Determine the [x, y] coordinate at the center of the cell enclosing the given text.  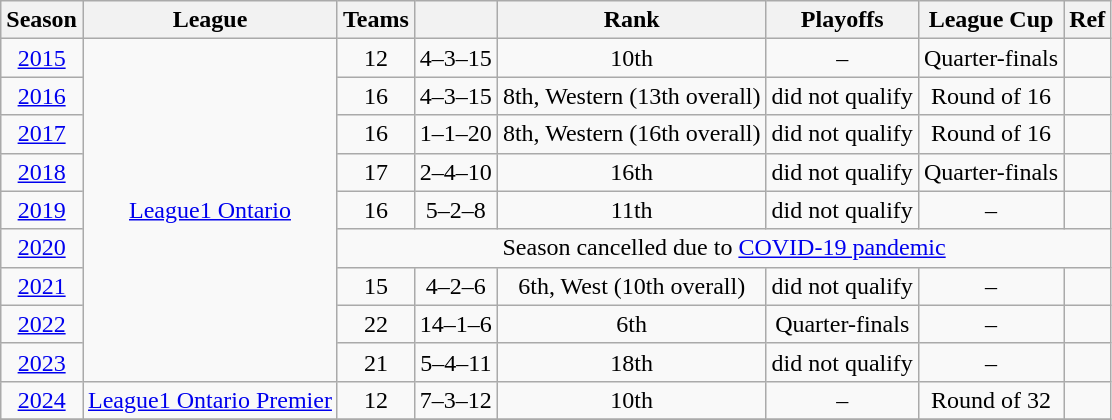
4–2–6 [456, 286]
Ref [1088, 20]
7–3–12 [456, 400]
5–2–8 [456, 210]
16th [632, 172]
6th [632, 324]
2022 [42, 324]
14–1–6 [456, 324]
17 [376, 172]
2017 [42, 134]
Round of 32 [990, 400]
11th [632, 210]
2024 [42, 400]
2015 [42, 58]
2–4–10 [456, 172]
League1 Ontario Premier [210, 400]
8th, Western (13th overall) [632, 96]
Teams [376, 20]
2018 [42, 172]
22 [376, 324]
1–1–20 [456, 134]
6th, West (10th overall) [632, 286]
Season cancelled due to COVID-19 pandemic [724, 248]
8th, Western (16th overall) [632, 134]
Rank [632, 20]
15 [376, 286]
League1 Ontario [210, 210]
21 [376, 362]
Playoffs [842, 20]
2020 [42, 248]
2023 [42, 362]
2019 [42, 210]
League Cup [990, 20]
2016 [42, 96]
5–4–11 [456, 362]
Season [42, 20]
2021 [42, 286]
18th [632, 362]
League [210, 20]
